Extract the [X, Y] coordinate from the center of the cell holding the provided text.  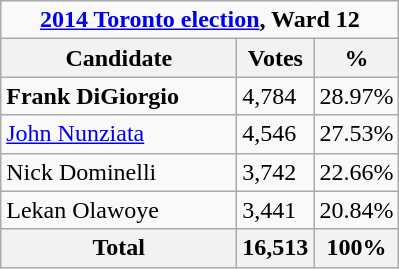
2014 Toronto election, Ward 12 [200, 20]
100% [356, 248]
Candidate [119, 58]
John Nunziata [119, 134]
22.66% [356, 172]
20.84% [356, 210]
4,546 [276, 134]
% [356, 58]
4,784 [276, 96]
Votes [276, 58]
Total [119, 248]
28.97% [356, 96]
Frank DiGiorgio [119, 96]
27.53% [356, 134]
Lekan Olawoye [119, 210]
3,742 [276, 172]
Nick Dominelli [119, 172]
3,441 [276, 210]
16,513 [276, 248]
